Return the (x, y) coordinate for the center point of the cell that contains the specified text.  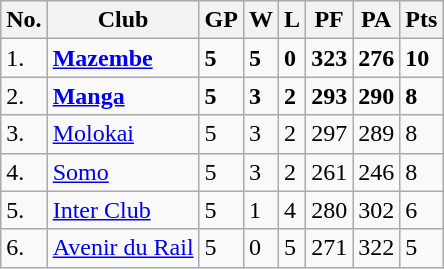
297 (330, 134)
Mazembe (123, 58)
5. (24, 210)
Avenir du Rail (123, 248)
2. (24, 96)
10 (422, 58)
L (292, 20)
Manga (123, 96)
322 (376, 248)
Club (123, 20)
302 (376, 210)
280 (330, 210)
1. (24, 58)
Somo (123, 172)
GP (221, 20)
6. (24, 248)
276 (376, 58)
323 (330, 58)
PF (330, 20)
289 (376, 134)
Molokai (123, 134)
PA (376, 20)
290 (376, 96)
4. (24, 172)
Pts (422, 20)
No. (24, 20)
293 (330, 96)
271 (330, 248)
4 (292, 210)
Inter Club (123, 210)
261 (330, 172)
246 (376, 172)
3. (24, 134)
W (260, 20)
6 (422, 210)
1 (260, 210)
